Locate the cell with the specified text and output its [x, y] center coordinate. 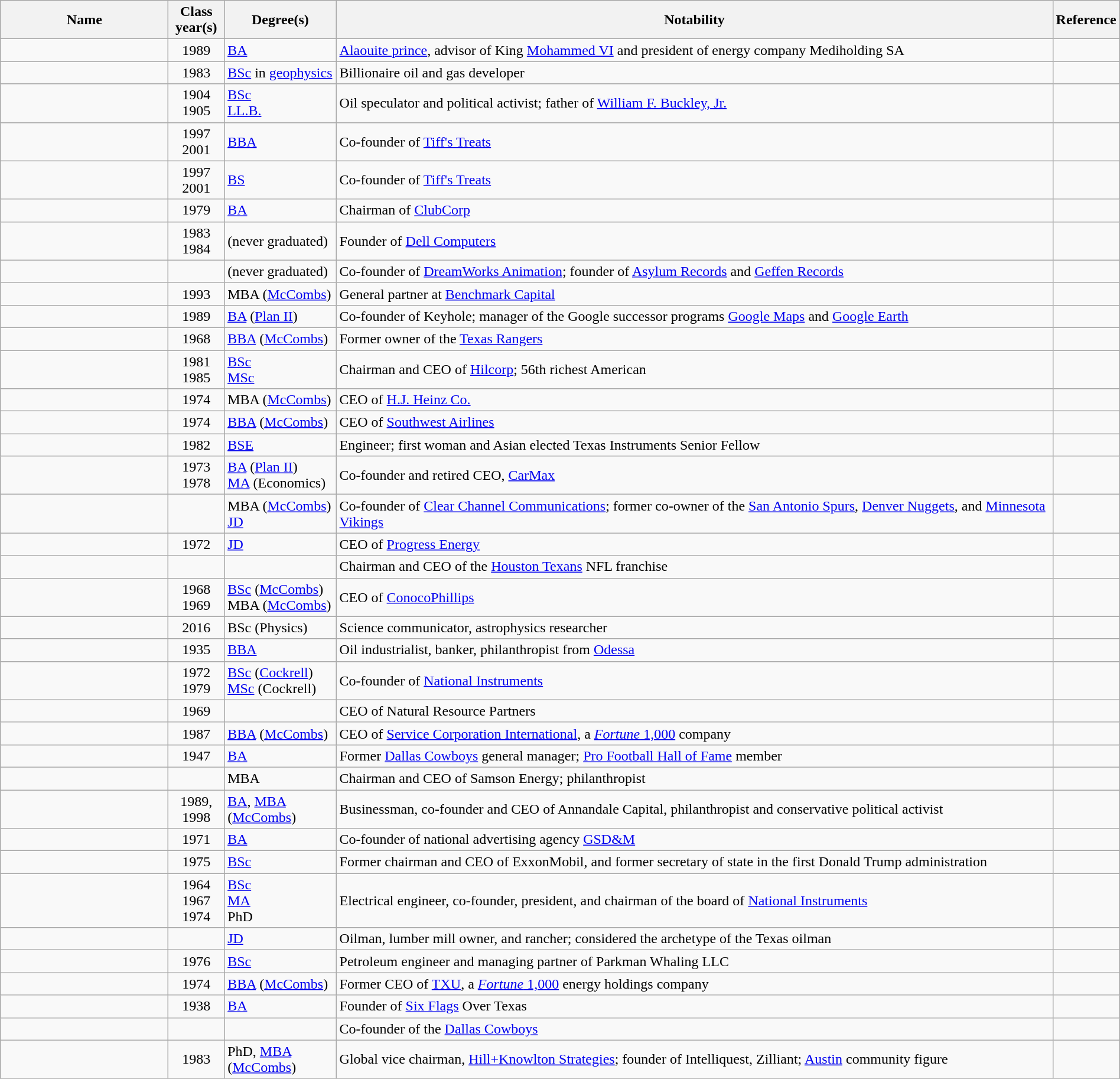
CEO of Natural Resource Partners [695, 711]
Degree(s) [280, 20]
1938 [196, 1006]
MBA [280, 778]
BSc (McCombs) MBA (McCombs) [280, 597]
BScLL.B. [280, 103]
Co-founder of DreamWorks Animation; founder of Asylum Records and Geffen Records [695, 271]
BScMSc [280, 369]
1987 [196, 733]
2016 [196, 628]
CEO of Progress Energy [695, 544]
Electrical engineer, co-founder, president, and chairman of the board of National Instruments [695, 901]
Notability [695, 20]
19831984 [196, 241]
Former CEO of TXU, a Fortune 1,000 energy holdings company [695, 984]
19681969 [196, 597]
Engineer; first woman and Asian elected Texas Instruments Senior Fellow [695, 445]
Co-founder of national advertising agency GSD&M [695, 840]
BA (Plan II) MA (Economics) [280, 475]
19041905 [196, 103]
Co-founder of the Dallas Cowboys [695, 1029]
PhD, MBA (McCombs) [280, 1059]
1972 [196, 544]
1969 [196, 711]
1947 [196, 756]
BSE [280, 445]
Billionaire oil and gas developer [695, 73]
19811985 [196, 369]
Oil industrialist, banker, philanthropist from Odessa [695, 650]
Petroleum engineer and managing partner of Parkman Whaling LLC [695, 961]
Chairman of ClubCorp [695, 210]
Reference [1086, 20]
196419671974 [196, 901]
BA, MBA (McCombs) [280, 808]
Businessman, co-founder and CEO of Annandale Capital, philanthropist and conservative political activist [695, 808]
1971 [196, 840]
1979 [196, 210]
Former owner of the Texas Rangers [695, 339]
Oilman, lumber mill owner, and rancher; considered the archetype of the Texas oilman [695, 939]
Co-founder of Clear Channel Communications; former co-owner of the San Antonio Spurs, Denver Nuggets, and Minnesota Vikings [695, 514]
Chairman and CEO of Hilcorp; 56th richest American [695, 369]
BA (Plan II) [280, 316]
1993 [196, 294]
CEO of ConocoPhillips [695, 597]
1968 [196, 339]
Science communicator, astrophysics researcher [695, 628]
1982 [196, 445]
1976 [196, 961]
BS [280, 180]
Oil speculator and political activist; father of William F. Buckley, Jr. [695, 103]
1975 [196, 862]
Name [84, 20]
General partner at Benchmark Capital [695, 294]
BSc (Cockrell)MSc (Cockrell) [280, 681]
CEO of Service Corporation International, a Fortune 1,000 company [695, 733]
Alaouite prince, advisor of King Mohammed VI and president of energy company Mediholding SA [695, 50]
BScMAPhD [280, 901]
BSc in geophysics [280, 73]
Former Dallas Cowboys general manager; Pro Football Hall of Fame member [695, 756]
Founder of Six Flags Over Texas [695, 1006]
1989, 1998 [196, 808]
MBA (McCombs)JD [280, 514]
19721979 [196, 681]
Class year(s) [196, 20]
Founder of Dell Computers [695, 241]
CEO of Southwest Airlines [695, 422]
Co-founder of National Instruments [695, 681]
19731978 [196, 475]
1935 [196, 650]
Former chairman and CEO of ExxonMobil, and former secretary of state in the first Donald Trump administration [695, 862]
Co-founder of Keyhole; manager of the Google successor programs Google Maps and Google Earth [695, 316]
Chairman and CEO of Samson Energy; philanthropist [695, 778]
Chairman and CEO of the Houston Texans NFL franchise [695, 567]
CEO of H.J. Heinz Co. [695, 400]
BSc (Physics) [280, 628]
Global vice chairman, Hill+Knowlton Strategies; founder of Intelliquest, Zilliant; Austin community figure [695, 1059]
Co-founder and retired CEO, CarMax [695, 475]
